Return [x, y] of the center of cell containing provided text 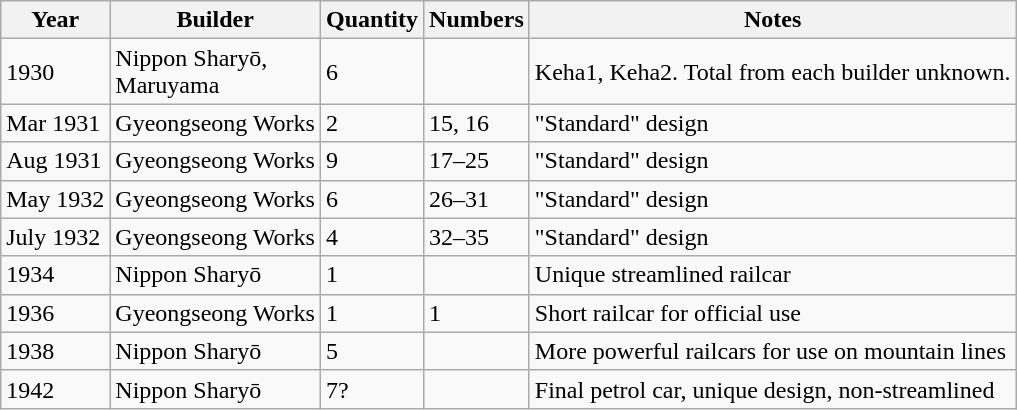
7? [372, 389]
May 1932 [56, 199]
1934 [56, 275]
4 [372, 237]
15, 16 [477, 123]
Year [56, 20]
1938 [56, 351]
Aug 1931 [56, 161]
1942 [56, 389]
1930 [56, 72]
Unique streamlined railcar [772, 275]
2 [372, 123]
Final petrol car, unique design, non-streamlined [772, 389]
Short railcar for official use [772, 313]
Keha1, Keha2. Total from each builder unknown. [772, 72]
32–35 [477, 237]
26–31 [477, 199]
5 [372, 351]
Numbers [477, 20]
Nippon Sharyō,Maruyama [216, 72]
9 [372, 161]
Quantity [372, 20]
More powerful railcars for use on mountain lines [772, 351]
17–25 [477, 161]
Mar 1931 [56, 123]
July 1932 [56, 237]
1936 [56, 313]
Builder [216, 20]
Notes [772, 20]
